Provide the (X, Y) coordinate of the cell's center where the given text is located.  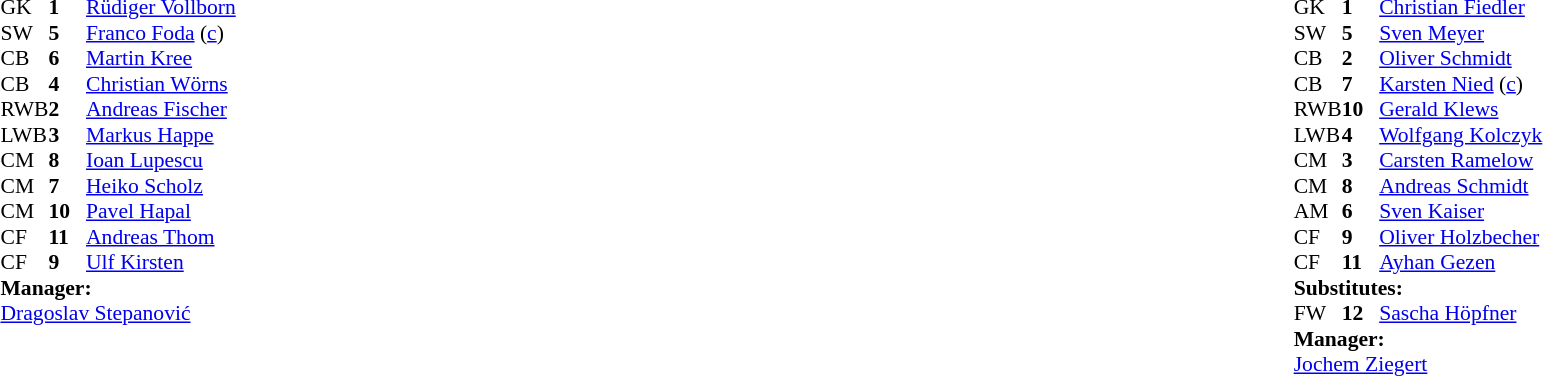
Sascha Höpfner (1460, 313)
Andreas Thom (161, 237)
Andreas Fischer (161, 109)
Franco Foda (c) (161, 33)
Sven Kaiser (1460, 211)
12 (1361, 313)
Oliver Schmidt (1460, 59)
Karsten Nied (c) (1460, 84)
Christian Wörns (161, 84)
Heiko Scholz (161, 186)
Ulf Kirsten (161, 263)
Wolfgang Kolczyk (1460, 135)
Dragoslav Stepanović (118, 313)
AM (1318, 211)
Oliver Holzbecher (1460, 237)
Ioan Lupescu (161, 161)
Carsten Ramelow (1460, 161)
Pavel Hapal (161, 211)
FW (1318, 313)
Ayhan Gezen (1460, 263)
Andreas Schmidt (1460, 186)
Gerald Klews (1460, 109)
Substitutes: (1418, 288)
Martin Kree (161, 59)
Markus Happe (161, 135)
Sven Meyer (1460, 33)
